Provide the (X, Y) coordinate of the cell's center where the given text is located.  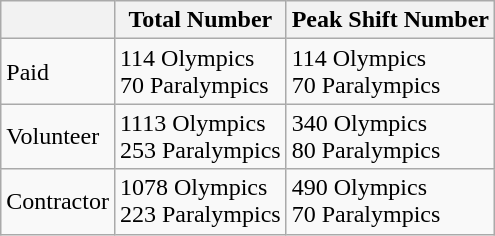
Contractor (58, 202)
1078 Olympics223 Paralympics (200, 202)
Total Number (200, 20)
Paid (58, 72)
Volunteer (58, 136)
340 Olympics80 Paralympics (390, 136)
Peak Shift Number (390, 20)
1113 Olympics253 Paralympics (200, 136)
490 Olympics70 Paralympics (390, 202)
